From the cell containing the given text, extract its center point as (X, Y) coordinate. 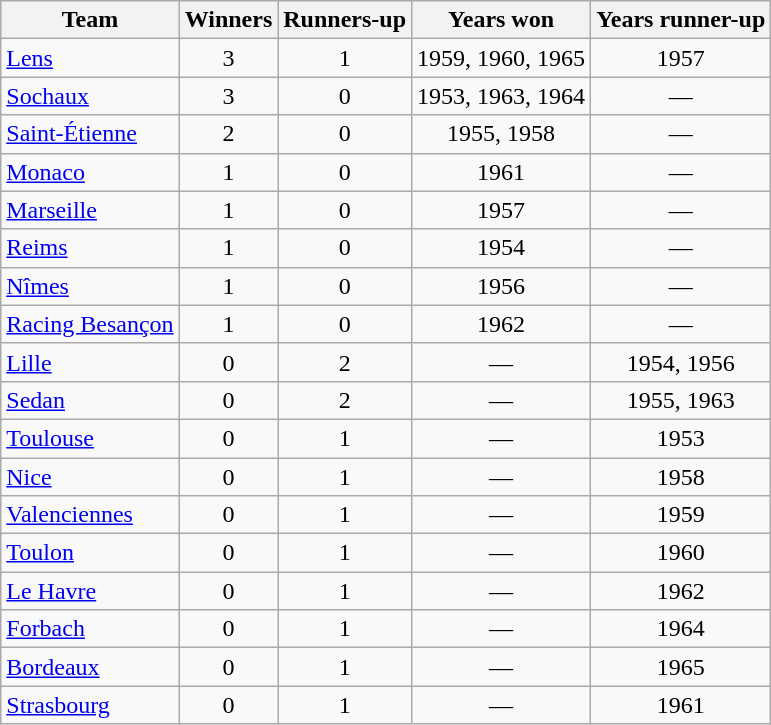
Team (90, 20)
Sochaux (90, 96)
1964 (681, 629)
Le Havre (90, 591)
Nice (90, 477)
Bordeaux (90, 667)
Toulouse (90, 438)
1955, 1958 (502, 134)
Strasbourg (90, 705)
Racing Besançon (90, 324)
1960 (681, 553)
1956 (502, 286)
1958 (681, 477)
1959 (681, 515)
Toulon (90, 553)
Saint-Étienne (90, 134)
1959, 1960, 1965 (502, 58)
1954, 1956 (681, 362)
Marseille (90, 210)
1954 (502, 248)
1955, 1963 (681, 400)
Sedan (90, 400)
Runners-up (345, 20)
1953 (681, 438)
Years won (502, 20)
Lens (90, 58)
Valenciennes (90, 515)
1953, 1963, 1964 (502, 96)
Nîmes (90, 286)
Forbach (90, 629)
1965 (681, 667)
Reims (90, 248)
Lille (90, 362)
Winners (228, 20)
Monaco (90, 172)
Years runner-up (681, 20)
